Scan for the cell matching the given text and deliver its [X, Y] coordinate at center. 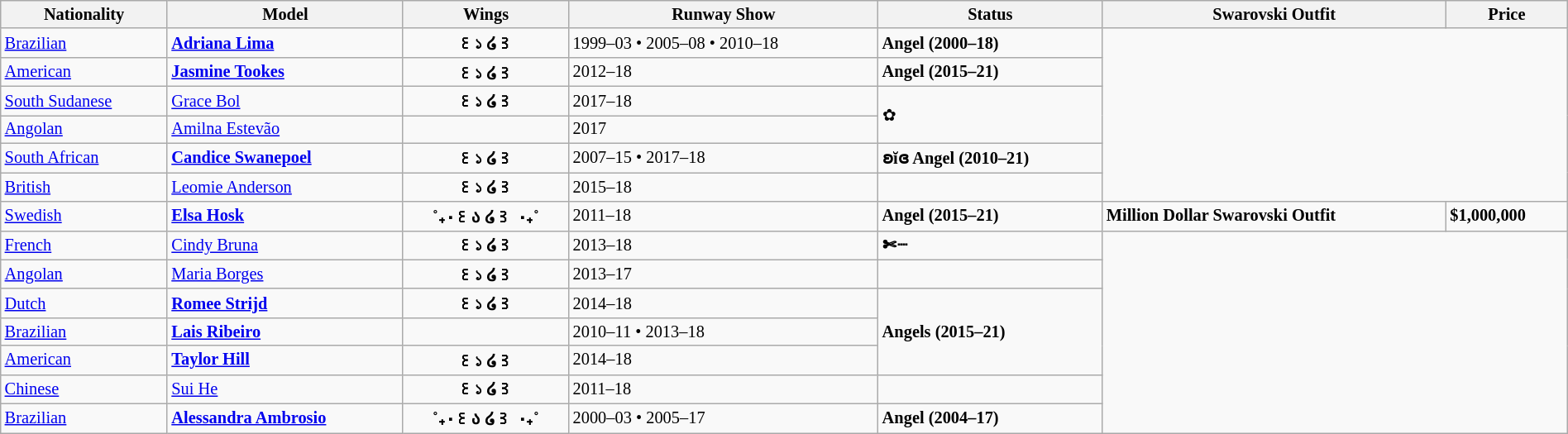
Lais Ribeiro [284, 331]
Wings [485, 14]
Chinese [84, 389]
Jasmine Tookes [284, 71]
Status [991, 14]
Maria Borges [284, 274]
Candice Swanepoel [284, 157]
South African [84, 157]
ʚĭɞ Angel (2010–21) [991, 157]
2013–18 [724, 245]
Angel (2000–18) [991, 43]
$1,000,000 [1507, 215]
Alessandra Ambrosio [284, 418]
Cindy Bruna [284, 245]
Leomie Anderson [284, 187]
2000–03 • 2005–17 [724, 418]
Elsa Hosk [284, 215]
Angel (2004–17) [991, 418]
2012–18 [724, 71]
Angels (2015–21) [991, 331]
✿ [991, 114]
Nationality [84, 14]
Model [284, 14]
Million Dollar Swarovski Outfit [1274, 215]
Runway Show [724, 14]
Adriana Lima [284, 43]
Grace Bol [284, 101]
Taylor Hill [284, 360]
Swarovski Outfit [1274, 14]
Price [1507, 14]
2017 [724, 129]
Romee Strijd [284, 303]
2010–11 • 2013–18 [724, 331]
South Sudanese [84, 101]
French [84, 245]
Dutch [84, 303]
1999–03 • 2005–08 • 2010–18 [724, 43]
2007–15 • 2017–18 [724, 157]
British [84, 187]
Sui He [284, 389]
Amilna Estevão [284, 129]
2013–17 [724, 274]
Swedish [84, 215]
2015–18 [724, 187]
✄┈ [991, 245]
2017–18 [724, 101]
